Return the [x, y] coordinate for the center point of the cell that contains the specified text.  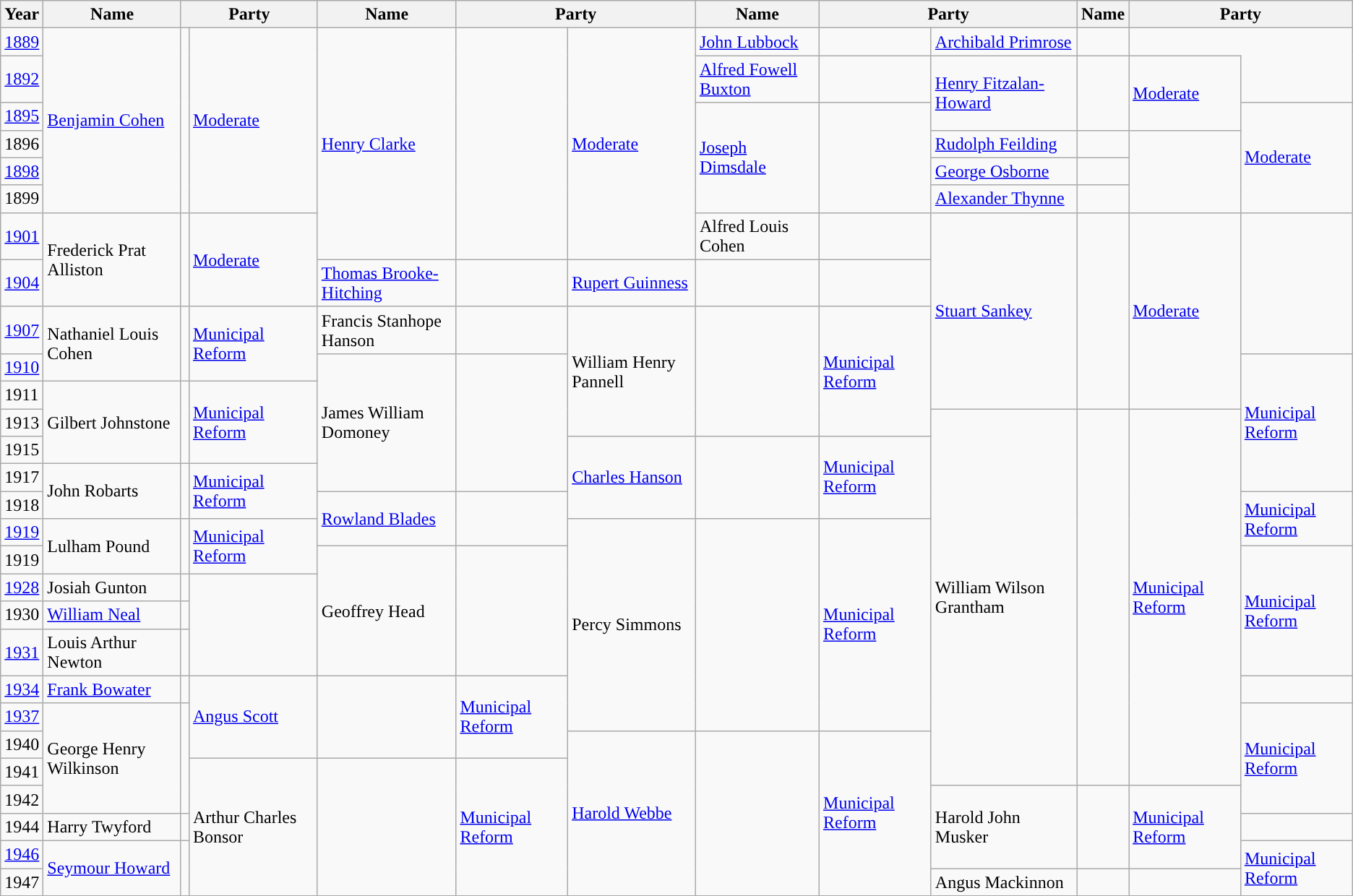
Percy Simmons [632, 624]
1907 [22, 329]
Arthur Charles Bonsor [253, 827]
1931 [22, 652]
1892 [22, 79]
Frank Bowater [113, 689]
1904 [22, 283]
1944 [22, 827]
1896 [22, 144]
Angus Mackinnon [1004, 882]
Rudolph Feilding [1004, 144]
Rowland Blades [387, 519]
Angus Scott [253, 717]
Alfred Fowell Buxton [757, 79]
Joseph Dimsdale [757, 158]
Frederick Prat Alliston [113, 259]
1913 [22, 423]
1940 [22, 744]
William Henry Pannell [632, 371]
1934 [22, 689]
Harry Twyford [113, 827]
Nathaniel Louis Cohen [113, 344]
1930 [22, 615]
1895 [22, 116]
Henry Clarke [387, 144]
Seymour Howard [113, 868]
Geoffrey Head [387, 611]
John Lubbock [757, 42]
1911 [22, 395]
Josiah Gunton [113, 587]
1917 [22, 478]
1899 [22, 199]
Lulham Pound [113, 546]
George Osborne [1004, 171]
1918 [22, 505]
Alfred Louis Cohen [757, 236]
1889 [22, 42]
Harold John Musker [1004, 827]
1898 [22, 171]
1942 [22, 799]
1901 [22, 236]
Francis Stanhope Hanson [387, 329]
Benjamin Cohen [113, 120]
1941 [22, 772]
Henry Fitzalan-Howard [1004, 92]
1946 [22, 854]
Alexander Thynne [1004, 199]
Stuart Sankey [1004, 311]
William Neal [113, 615]
John Robarts [113, 491]
Harold Webbe [632, 813]
1928 [22, 587]
William Wilson Grantham [1004, 598]
Rupert Guinness [632, 283]
Archibald Primrose [1004, 42]
Gilbert Johnstone [113, 422]
James William Domoney [387, 422]
Louis Arthur Newton [113, 652]
1937 [22, 717]
1915 [22, 450]
1947 [22, 882]
Thomas Brooke-Hitching [387, 283]
Charles Hanson [632, 478]
George Henry Wilkinson [113, 758]
Year [22, 14]
1910 [22, 367]
